Pinpoint the cell where the given text exists, returning its [x, y] midpoint coordinate. 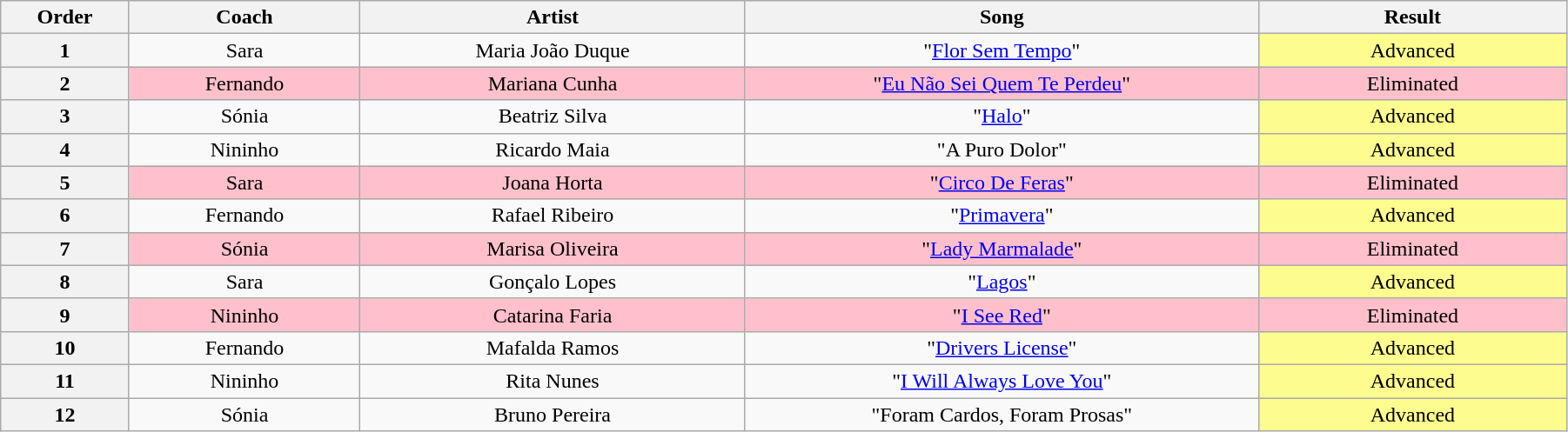
3 [64, 116]
Artist [553, 17]
Maria João Duque [553, 50]
"Eu Não Sei Quem Te Perdeu" [1002, 83]
5 [64, 183]
11 [64, 381]
7 [64, 249]
9 [64, 315]
1 [64, 50]
"I Will Always Love You" [1002, 381]
Song [1002, 17]
Beatriz Silva [553, 116]
Rita Nunes [553, 381]
"I See Red" [1002, 315]
Gonçalo Lopes [553, 282]
Order [64, 17]
"Primavera" [1002, 216]
Ricardo Maia [553, 150]
"Lady Marmalade" [1002, 249]
"Drivers License" [1002, 348]
4 [64, 150]
Joana Horta [553, 183]
6 [64, 216]
Mariana Cunha [553, 83]
"Circo De Feras" [1002, 183]
Bruno Pereira [553, 415]
10 [64, 348]
Coach [245, 17]
"Halo" [1002, 116]
12 [64, 415]
Catarina Faria [553, 315]
"Flor Sem Tempo" [1002, 50]
2 [64, 83]
"Lagos" [1002, 282]
8 [64, 282]
Mafalda Ramos [553, 348]
Marisa Oliveira [553, 249]
"A Puro Dolor" [1002, 150]
"Foram Cardos, Foram Prosas" [1002, 415]
Rafael Ribeiro [553, 216]
Result [1412, 17]
